Search for the cell housing the specified text and yield its (X, Y) center coordinate. 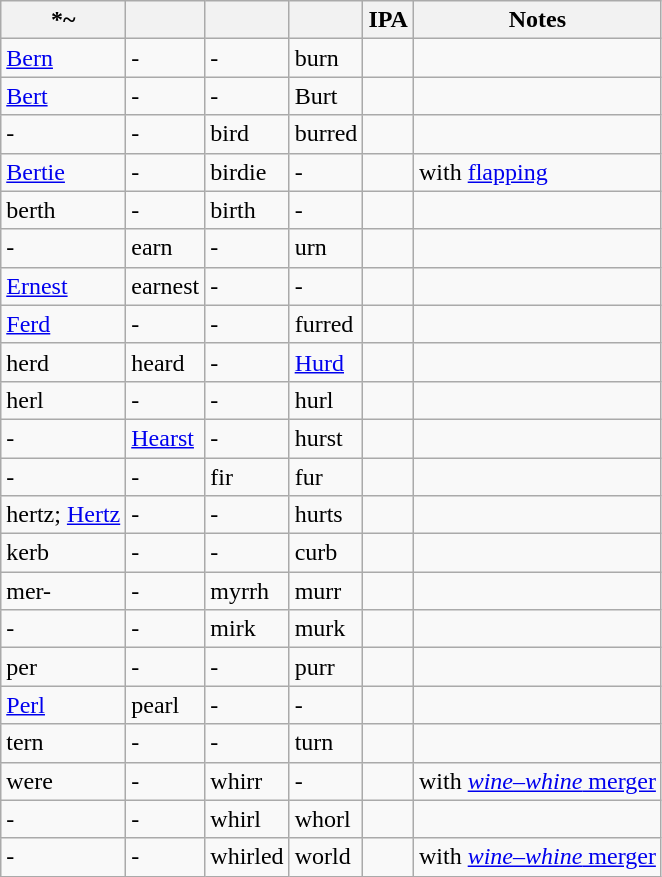
Bert (64, 96)
Ernest (64, 286)
hertz; Hertz (64, 515)
Perl (64, 705)
with flapping (537, 172)
herl (64, 400)
whirr (247, 781)
Burt (326, 96)
birth (247, 210)
urn (326, 248)
Hearst (166, 438)
murr (326, 591)
earnest (166, 286)
bird (247, 134)
Notes (537, 20)
myrrh (247, 591)
pearl (166, 705)
whirled (247, 857)
Bern (64, 58)
berth (64, 210)
furred (326, 324)
earn (166, 248)
hurl (326, 400)
*~ (64, 20)
whorl (326, 819)
were (64, 781)
fir (247, 477)
hurts (326, 515)
fur (326, 477)
IPA (388, 20)
burred (326, 134)
mirk (247, 629)
Ferd (64, 324)
whirl (247, 819)
burn (326, 58)
mer- (64, 591)
tern (64, 743)
birdie (247, 172)
hurst (326, 438)
kerb (64, 553)
herd (64, 362)
Bertie (64, 172)
per (64, 667)
murk (326, 629)
turn (326, 743)
Hurd (326, 362)
purr (326, 667)
world (326, 857)
curb (326, 553)
heard (166, 362)
